Extract the [X, Y] coordinate from the center of the cell holding the provided text.  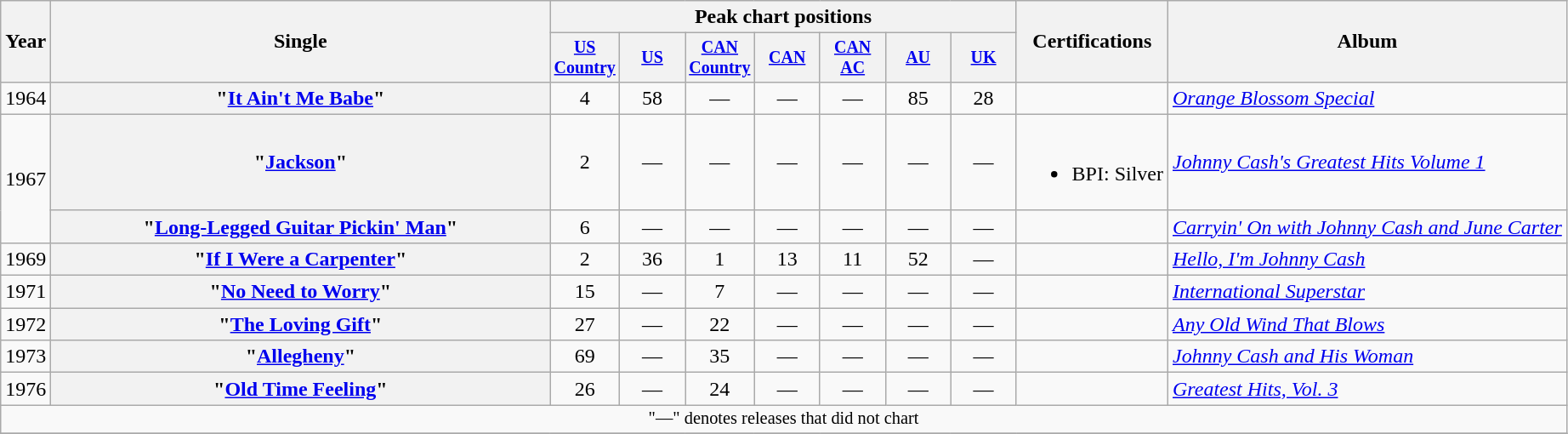
US Country [585, 58]
"Jackson" [301, 162]
"No Need to Worry" [301, 292]
"—" denotes releases that did not chart [784, 420]
35 [720, 357]
Peak chart positions [783, 17]
22 [720, 324]
1972 [26, 324]
Single [301, 42]
Certifications [1092, 42]
36 [653, 259]
Any Old Wind That Blows [1367, 324]
28 [983, 98]
Year [26, 42]
7 [720, 292]
58 [653, 98]
4 [585, 98]
US [653, 58]
24 [720, 389]
1973 [26, 357]
BPI: Silver [1092, 162]
1 [720, 259]
15 [585, 292]
1976 [26, 389]
AU [918, 58]
1964 [26, 98]
69 [585, 357]
27 [585, 324]
Greatest Hits, Vol. 3 [1367, 389]
1969 [26, 259]
CAN AC [852, 58]
International Superstar [1367, 292]
"Allegheny" [301, 357]
11 [852, 259]
"Long-Legged Guitar Pickin' Man" [301, 226]
Album [1367, 42]
"The Loving Gift" [301, 324]
Orange Blossom Special [1367, 98]
CAN [787, 58]
1971 [26, 292]
"If I Were a Carpenter" [301, 259]
52 [918, 259]
Hello, I'm Johnny Cash [1367, 259]
26 [585, 389]
Carryin' On with Johnny Cash and June Carter [1367, 226]
1967 [26, 179]
13 [787, 259]
"It Ain't Me Babe" [301, 98]
6 [585, 226]
85 [918, 98]
Johnny Cash and His Woman [1367, 357]
Johnny Cash's Greatest Hits Volume 1 [1367, 162]
"Old Time Feeling" [301, 389]
CAN Country [720, 58]
UK [983, 58]
